Return (x, y) of the center of cell containing provided text 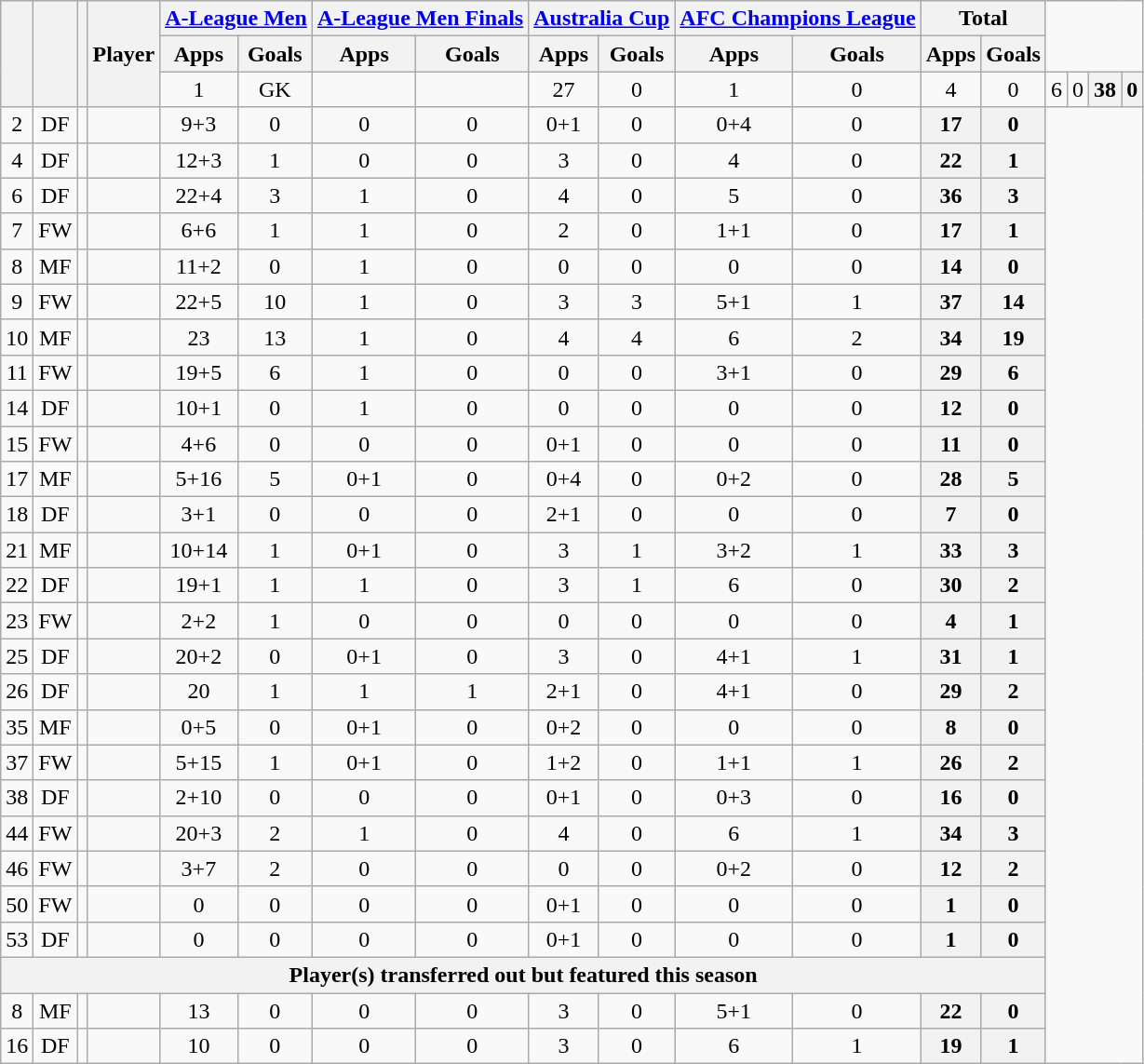
Australia Cup (601, 19)
0+5 (199, 727)
1+2 (564, 762)
0+3 (734, 798)
50 (17, 904)
31 (950, 656)
3+7 (199, 869)
25 (17, 656)
Player (124, 54)
GK (275, 89)
A-League Men Finals (420, 19)
35 (17, 727)
33 (950, 550)
20+3 (199, 833)
20+2 (199, 656)
22+4 (199, 195)
10+1 (199, 408)
10+14 (199, 550)
19+1 (199, 586)
9+3 (199, 125)
2+10 (199, 798)
Total (983, 19)
44 (17, 833)
21 (17, 550)
6+6 (199, 231)
18 (17, 515)
46 (17, 869)
19+5 (199, 372)
12+3 (199, 160)
36 (950, 195)
Player(s) transferred out but featured this season (523, 975)
4+6 (199, 444)
A-League Men (236, 19)
20 (199, 692)
53 (17, 939)
5+15 (199, 762)
9 (17, 302)
30 (950, 586)
22+5 (199, 302)
3+2 (734, 550)
15 (17, 444)
27 (564, 89)
28 (950, 479)
AFC Champions League (798, 19)
11+2 (199, 266)
2+2 (199, 621)
5+16 (199, 479)
